Output the [X, Y] coordinate of the center of the cell containing the given text.  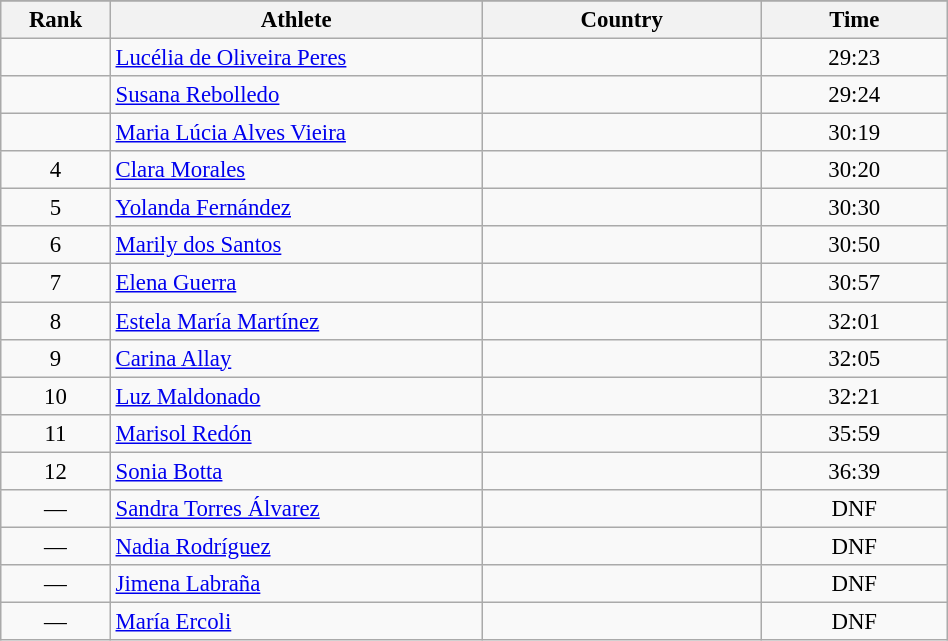
Country [622, 20]
María Ercoli [296, 621]
30:19 [854, 133]
Nadia Rodríguez [296, 546]
Sandra Torres Álvarez [296, 509]
Estela María Martínez [296, 321]
Lucélia de Oliveira Peres [296, 58]
29:24 [854, 95]
Rank [56, 20]
Time [854, 20]
6 [56, 245]
Marily dos Santos [296, 245]
Maria Lúcia Alves Vieira [296, 133]
32:21 [854, 396]
10 [56, 396]
32:05 [854, 358]
30:57 [854, 283]
32:01 [854, 321]
Susana Rebolledo [296, 95]
Luz Maldonado [296, 396]
Elena Guerra [296, 283]
Athlete [296, 20]
30:50 [854, 245]
35:59 [854, 433]
Sonia Botta [296, 471]
9 [56, 358]
30:20 [854, 170]
12 [56, 471]
4 [56, 170]
7 [56, 283]
30:30 [854, 208]
29:23 [854, 58]
Yolanda Fernández [296, 208]
Marisol Redón [296, 433]
5 [56, 208]
36:39 [854, 471]
Jimena Labraña [296, 584]
8 [56, 321]
Clara Morales [296, 170]
11 [56, 433]
Carina Allay [296, 358]
